For the text-containing cell, return its midpoint in (x, y) coordinate format. 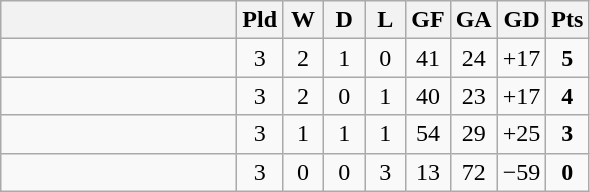
+25 (522, 134)
GA (474, 20)
13 (428, 172)
24 (474, 58)
D (344, 20)
GD (522, 20)
29 (474, 134)
23 (474, 96)
54 (428, 134)
72 (474, 172)
−59 (522, 172)
Pld (260, 20)
L (386, 20)
4 (568, 96)
W (304, 20)
5 (568, 58)
GF (428, 20)
41 (428, 58)
40 (428, 96)
Pts (568, 20)
